For the text-containing cell, return its midpoint in (x, y) coordinate format. 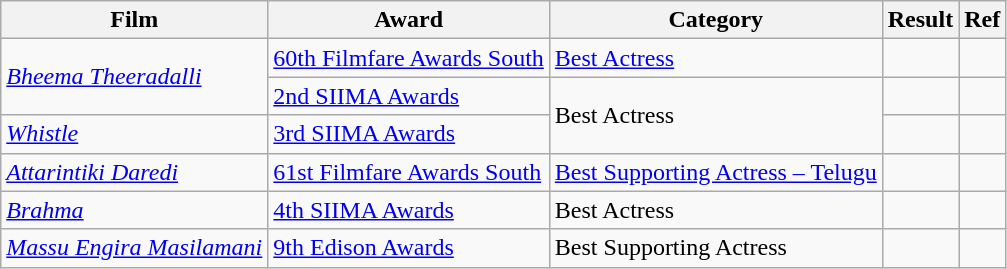
Bheema Theeradalli (134, 77)
61st Filmfare Awards South (409, 172)
60th Filmfare Awards South (409, 58)
Result (920, 20)
Category (716, 20)
Film (134, 20)
4th SIIMA Awards (409, 210)
Whistle (134, 134)
2nd SIIMA Awards (409, 96)
Attarintiki Daredi (134, 172)
Brahma (134, 210)
Best Supporting Actress – Telugu (716, 172)
Best Supporting Actress (716, 248)
Ref (982, 20)
3rd SIIMA Awards (409, 134)
Award (409, 20)
9th Edison Awards (409, 248)
Massu Engira Masilamani (134, 248)
